Scan for the cell matching the given text and deliver its [X, Y] coordinate at center. 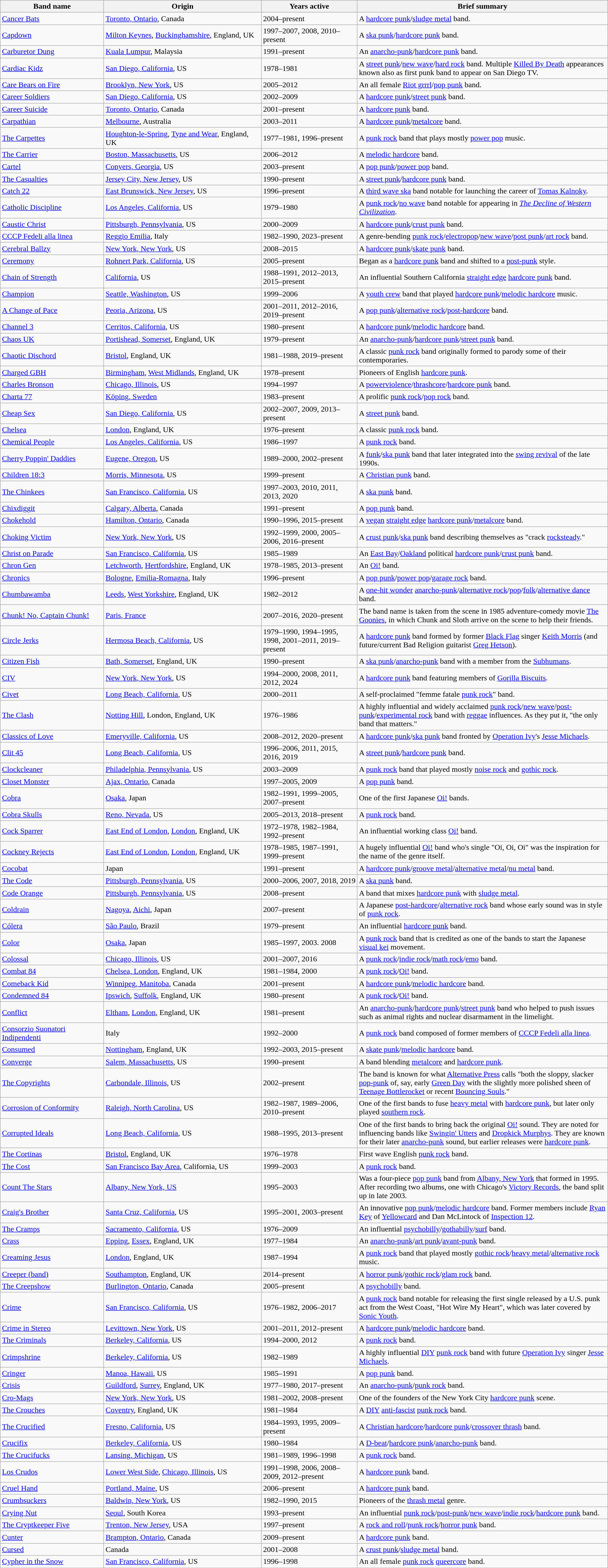
Cancer Bats [52, 19]
Creaming Jesus [52, 1257]
A hardcore punk/metalcore band. [482, 121]
1977–1984 [309, 1241]
Brooklyn, New York, US [183, 85]
An East Bay/Oakland political hardcore punk/crust punk band. [482, 553]
A powerviolence/thrashcore/hardcore punk band. [482, 384]
2007–present [309, 909]
Cobra Skulls [52, 814]
The Crucifucks [52, 1455]
1981–2002, 2008–present [309, 1398]
1987–1994 [309, 1257]
Crimpshrine [52, 1357]
Origin [183, 6]
1981–present [309, 1012]
1982–1990, 2015 [309, 1501]
Civet [52, 695]
Milton Keynes, Buckinghamshire, England, UK [183, 35]
1999–2003 [309, 1166]
1976–present [309, 430]
2005–2013, 2018–present [309, 814]
Converge [52, 1062]
Cursed [52, 1549]
1978–1981 [309, 68]
A Japanese post-hardcore/alternative rock band whose early sound was in style of punk rock. [482, 909]
Cobra [52, 798]
Cocobat [52, 868]
A hardcore punk/ska punk band fronted by Operation Ivy's Jesse Michaels. [482, 736]
Carburetor Dung [52, 52]
A punk rock band that is credited as one of the bands to start the Japanese visual kei movement. [482, 942]
A band blending metalcore and hardcore punk. [482, 1062]
2001–2011, 2012–2016, 2019–present [309, 311]
A hardcore punk/crust punk band. [482, 224]
Chain of Strength [52, 277]
The Clash [52, 715]
Boston, Massachusetts, US [183, 154]
Coventry, England, UK [183, 1410]
Channel 3 [52, 327]
Leeds, West Yorkshire, England, UK [183, 594]
Chemical People [52, 442]
2006–present [309, 1488]
An anarcho-punk/hardcore punk/street punk band who helped to push issues such as animal rights and nuclear disarmament in the limelight. [482, 1012]
2000–2009 [309, 224]
1981–1989, 1996–1998 [309, 1455]
The Carpettes [52, 138]
1976–1986 [309, 715]
1985–1989 [309, 553]
Hermosa Beach, California, US [183, 640]
Bath, Somerset, England, UK [183, 661]
Combat 84 [52, 971]
Notting Hill, London, England, UK [183, 715]
Manoa, Hawaii, US [183, 1373]
Charged GBH [52, 372]
Career Suicide [52, 109]
The Criminals [52, 1340]
2001–2011, 2012–present [309, 1328]
Clockcleaner [52, 769]
A Christian punk band. [482, 475]
1997–2003, 2010, 2011, 2013, 2020 [309, 491]
The Crucified [52, 1426]
1976–2009 [309, 1229]
Coldrain [52, 909]
Nottingham, England, UK [183, 1050]
2002–2009 [309, 97]
1991–1998, 2006, 2008–2009, 2012–present [309, 1472]
Crass [52, 1241]
Caustic Christ [52, 224]
Christ on Parade [52, 553]
A hardcore punk/skate punk band. [482, 249]
A hardcore punk/sludge metal band. [482, 19]
1977–1981, 1996–present [309, 138]
An influential hardcore punk band. [482, 926]
1997–2007, 2008, 2010–present [309, 35]
Albany, New York, US [183, 1187]
Chokehold [52, 520]
1982–1989 [309, 1357]
Emeryville, California, US [183, 736]
1996–1998 [309, 1562]
1981–1988, 2019–present [309, 355]
Eltham, London, England, UK [183, 1012]
Cólera [52, 926]
A youth crew band that played hardcore punk/melodic hardcore music. [482, 294]
An influential Southern California straight edge hardcore punk band. [482, 277]
A crust punk/ska punk band describing themselves as "crack rocksteady." [482, 537]
Conyers, Georgia, US [183, 166]
1977–1980, 2017–present [309, 1385]
Cheap Sex [52, 413]
Pioneers of English hardcore punk. [482, 372]
A street punk/new wave/hard rock band. Multiple Killed By Death appearances known also as first punk band to appear on San Diego TV. [482, 68]
Ceremony [52, 261]
A ska punk/anarcho-punk band with a member from the Subhumans. [482, 661]
A punk rock band that played mostly noise rock and gothic rock. [482, 769]
The Cost [52, 1166]
2008–present [309, 893]
2009–present [309, 1537]
Reno, Nevada, US [183, 814]
A prolific punk rock/pop rock band. [482, 396]
First wave English punk rock band. [482, 1154]
A pop punk/power pop band. [482, 166]
1986–1997 [309, 442]
2002–2007, 2009, 2013–present [309, 413]
Chixdiggit [52, 508]
1981–1984 [309, 1410]
1999–2006 [309, 294]
A melodic hardcore band. [482, 154]
Crucifix [52, 1443]
Capdown [52, 35]
Chelsea [52, 430]
The Cryptkeeper Five [52, 1525]
Chronics [52, 578]
1988–1995, 2013–present [309, 1133]
Classics of Love [52, 736]
1997–2005, 2009 [309, 781]
Cartel [52, 166]
The Creepshow [52, 1286]
Chumbawamba [52, 594]
Rohnert Park, California, US [183, 261]
2005–2012 [309, 85]
A Change of Pace [52, 311]
Crying Nut [52, 1513]
1994–1997 [309, 384]
São Paulo, Brazil [183, 926]
Epping, Essex, England, UK [183, 1241]
Count The Stars [52, 1187]
Chaos UK [52, 339]
1996–2006, 2011, 2015, 2016, 2019 [309, 753]
Care Bears on Fire [52, 85]
Creeper (band) [52, 1274]
Seoul, South Korea [183, 1513]
1979–1980 [309, 208]
1982–2012 [309, 594]
East Brunswick, New Jersey, US [183, 191]
The band name is taken from the scene in 1985 adventure-comedy movie The Goonies, in which Chunk and Sloth arrive on the scene to help their friends. [482, 615]
Brief summary [482, 6]
Career Soldiers [52, 97]
Comeback Kid [52, 984]
2003–2009 [309, 769]
2008–2015 [309, 249]
2007–2016, 2020–present [309, 615]
Santa Cruz, California, US [183, 1212]
Salem, Massachusetts, US [183, 1062]
Trenton, New Jersey, USA [183, 1525]
A skate punk/melodic hardcore band. [482, 1050]
2000–2006, 2007, 2018, 2019 [309, 881]
An all female punk rock queercore band. [482, 1562]
2006–2012 [309, 154]
A punk rock band composed of former members of CCCP Fedeli alla linea. [482, 1033]
Levittown, New York, US [183, 1328]
Reggio Emilia, Italy [183, 236]
A Christian hardcore/hardcore punk/crossover thrash band. [482, 1426]
A band that mixes hardcore punk with sludge metal. [482, 893]
Chunk! No, Captain Chunk! [52, 615]
Burlington, Ontario, Canada [183, 1286]
Cerritos, California, US [183, 327]
1978–1985, 1987–1991, 1999–present [309, 852]
Köping, Sweden [183, 396]
Southampton, England, UK [183, 1274]
A punk rock band that plays mostly power pop music. [482, 138]
Cherry Poppin' Daddies [52, 459]
A psychobilly band. [482, 1286]
2000–2011 [309, 695]
Bologne, Emilia-Romagna, Italy [183, 578]
Corrosion of Conformity [52, 1108]
Baldwin, New York, US [183, 1501]
Cock Sparrer [52, 831]
An anarcho-punk/hardcore punk/street punk band. [482, 339]
A horror punk/gothic rock/glam rock band. [482, 1274]
2003–2011 [309, 121]
The Carrier [52, 154]
1981–1984, 2000 [309, 971]
Sacramento, California, US [183, 1229]
Began as a hardcore punk band and shifted to a post-punk style. [482, 261]
The Crouches [52, 1410]
1982–1990, 2023–present [309, 236]
Crisis [52, 1385]
2014–present [309, 1274]
1994–2000, 2008, 2011, 2012, 2024 [309, 677]
Closet Monster [52, 781]
An influential working class Oi! band. [482, 831]
Portland, Maine, US [183, 1488]
Nagoya, Aichi, Japan [183, 909]
Cruel Hand [52, 1488]
The Cortinas [52, 1154]
The Cramps [52, 1229]
Lansing, Michigan, US [183, 1455]
Peoria, Arizona, US [183, 311]
Winnipeg, Manitoba, Canada [183, 984]
Consorzio Suonatori Indipendenti [52, 1033]
Crumbsuckers [52, 1501]
A highly influential DIY punk rock band with future Operation Ivy singer Jesse Michaels. [482, 1357]
A D-beat/hardcore punk/anarcho-punk band. [482, 1443]
A crust punk/sludge metal band. [482, 1549]
California, US [183, 277]
Guildford, Surrey, England, UK [183, 1385]
Houghton-le-Spring, Tyne and Wear, England, UK [183, 138]
A one-hit wonder anarcho-punk/alternative rock/pop/folk/alternative dance band. [482, 594]
An Oi! band. [482, 566]
Melbourne, Australia [183, 121]
A ska punk/hardcore punk band. [482, 35]
Cypher in the Snow [52, 1562]
1992–2003, 2015–present [309, 1050]
One of the first bands to fuse heavy metal with hardcore punk, but later only played southern rock. [482, 1108]
Craig's Brother [52, 1212]
The Chinkees [52, 491]
Consumed [52, 1050]
An influential punk rock/post-punk/new wave/indie rock/hardcore punk band. [482, 1513]
A hardcore punk/groove metal/alternative metal/nu metal band. [482, 868]
A classic punk rock band originally formed to parody some of their contemporaries. [482, 355]
Los Crudos [52, 1472]
A hugely influential Oi! band who's single "Oi, Oi, Oi" was the inspiration for the name of the genre itself. [482, 852]
Paris, France [183, 615]
One of the first Japanese Oi! bands. [482, 798]
Seattle, Washington, US [183, 294]
1985–1991 [309, 1373]
2003–present [309, 166]
An anarcho-punk/art punk/avant-punk band. [482, 1241]
Condemned 84 [52, 996]
A genre-bending punk rock/electropop/new wave/post punk/art rock band. [482, 236]
2001–2008 [309, 1549]
1983–present [309, 396]
A rock and roll/punk rock/horror punk band. [482, 1525]
CCCP Fedeli alla linea [52, 236]
Italy [183, 1033]
Years active [309, 6]
Band name [52, 6]
1982–1991, 1999–2005, 2007–present [309, 798]
Conflict [52, 1012]
1976–1978 [309, 1154]
Charta 77 [52, 396]
Philadelphia, Pennsylvania, US [183, 769]
1980–1984 [309, 1443]
A street punk band. [482, 413]
1993–present [309, 1513]
1988–1991, 2012–2013, 2015–present [309, 277]
A funk/ska punk band that later integrated into the swing revival of the late 1990s. [482, 459]
Choking Victim [52, 537]
The Casualties [52, 179]
Cunter [52, 1537]
1997–present [309, 1525]
Catholic Discipline [52, 208]
An anarcho-punk/punk rock band. [482, 1385]
San Francisco Bay Area, California, US [183, 1166]
Pioneers of the thrash metal genre. [482, 1501]
Color [52, 942]
Hamilton, Ontario, Canada [183, 520]
A self-proclaimed "femme fatale punk rock" band. [482, 695]
Champion [52, 294]
Code Orange [52, 893]
1994–2000, 2012 [309, 1340]
A hardcore punk/street punk band. [482, 97]
A punk rock/indie rock/math rock/emo band. [482, 959]
2008–2012, 2020–present [309, 736]
1976–1982, 2006–2017 [309, 1307]
Birmingham, West Midlands, England, UK [183, 372]
Carpathian [52, 121]
An innovative pop punk/melodic hardcore band. Former members include Ryan Key of Yellowcard and Dan McLintock of Inspection 12. [482, 1212]
A vegan straight edge hardcore punk/metalcore band. [482, 520]
Kuala Lumpur, Malaysia [183, 52]
Circle Jerks [52, 640]
Chelsea, London, England, UK [183, 971]
Cerebral Ballzy [52, 249]
2004–present [309, 19]
1990–1996, 2015–present [309, 520]
Cardiac Kidz [52, 68]
1982–1987, 1989–2006, 2010–present [309, 1108]
Crime [52, 1307]
Colossal [52, 959]
1979–1990, 1994–1995, 1998, 2001–2011, 2019–present [309, 640]
One of the founders of the New York City hardcore punk scene. [482, 1398]
A punk rock/no wave band notable for appearing in The Decline of Western Civilization. [482, 208]
Morris, Minnesota, US [183, 475]
1989–2000, 2002–present [309, 459]
1985–1997, 2003. 2008 [309, 942]
Charles Bronson [52, 384]
An all female Riot grrrl/pop punk band. [482, 85]
1992–1999, 2000, 2005–2006, 2016–present [309, 537]
Catch 22 [52, 191]
Japan [183, 868]
Cringer [52, 1373]
Raleigh, North Carolina, US [183, 1108]
A third wave ska band notable for launching the career of Tomas Kalnoky. [482, 191]
Portishead, Somerset, England, UK [183, 339]
1972–1978, 1982–1984, 1992–present [309, 831]
A DIY anti-fascist punk rock band. [482, 1410]
Eugene, Oregon, US [183, 459]
Jersey City, New Jersey, US [183, 179]
1978–1985, 2013–present [309, 566]
1999–present [309, 475]
Cro-Mags [52, 1398]
2002–present [309, 1083]
Fresno, California, US [183, 1426]
Corrupted Ideals [52, 1133]
1992–2000 [309, 1033]
1978–present [309, 372]
A punk rock band that played mostly gothic rock/heavy metal/alternative rock music. [482, 1257]
Canada [183, 1549]
Letchworth, Hertfordshire, England, UK [183, 566]
Calgary, Alberta, Canada [183, 508]
2001–2007, 2016 [309, 959]
Clit 45 [52, 753]
The Code [52, 881]
A hardcore punk band formed by former Black Flag singer Keith Morris (and future/current Bad Religion guitarist Greg Hetson). [482, 640]
An anarcho-punk/hardcore punk band. [482, 52]
Cockney Rejects [52, 852]
1995–2003 [309, 1187]
1995–2001, 2003–present [309, 1212]
CIV [52, 677]
The Copyrights [52, 1083]
A hardcore punk band featuring members of Gorilla Biscuits. [482, 677]
1984–1993, 1995, 2009–present [309, 1426]
Children 18:3 [52, 475]
A pop punk/power pop/garage rock band. [482, 578]
Crime in Stereo [52, 1328]
Lower West Side, Chicago, Illinois, US [183, 1472]
Brampton, Ontario, Canada [183, 1537]
A classic punk rock band. [482, 430]
Chron Gen [52, 566]
Chaotic Dischord [52, 355]
An influential psychobilly/gothabilly/surf band. [482, 1229]
Ajax, Ontario, Canada [183, 781]
Ipswich, Suffolk, England, UK [183, 996]
Carbondale, Illinois, US [183, 1083]
Citizen Fish [52, 661]
A pop punk/alternative rock/post-hardcore band. [482, 311]
